Return (x, y) of the center of cell containing provided text 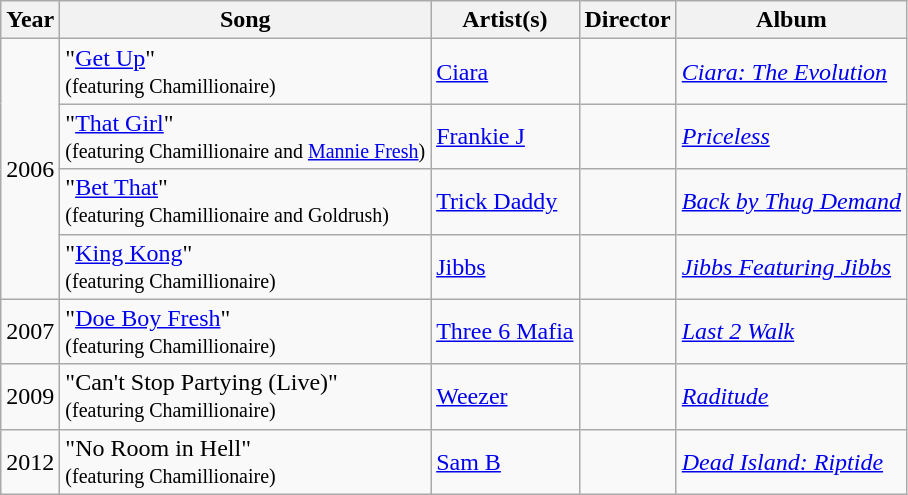
2009 (30, 396)
Trick Daddy (505, 202)
Director (628, 20)
Three 6 Mafia (505, 332)
"Doe Boy Fresh"(featuring Chamillionaire) (246, 332)
2007 (30, 332)
Sam B (505, 462)
"Bet That"(featuring Chamillionaire and Goldrush) (246, 202)
Raditude (791, 396)
"King Kong"(featuring Chamillionaire) (246, 266)
"That Girl"(featuring Chamillionaire and Mannie Fresh) (246, 136)
Album (791, 20)
"No Room in Hell" (featuring Chamillionaire) (246, 462)
Year (30, 20)
Dead Island: Riptide (791, 462)
Last 2 Walk (791, 332)
2006 (30, 169)
Artist(s) (505, 20)
Jibbs (505, 266)
Jibbs Featuring Jibbs (791, 266)
"Can't Stop Partying (Live)"(featuring Chamillionaire) (246, 396)
Song (246, 20)
Frankie J (505, 136)
"Get Up"(featuring Chamillionaire) (246, 72)
Back by Thug Demand (791, 202)
Ciara: The Evolution (791, 72)
2012 (30, 462)
Priceless (791, 136)
Weezer (505, 396)
Ciara (505, 72)
